Output the (x, y) coordinate of the center of the cell containing the given text.  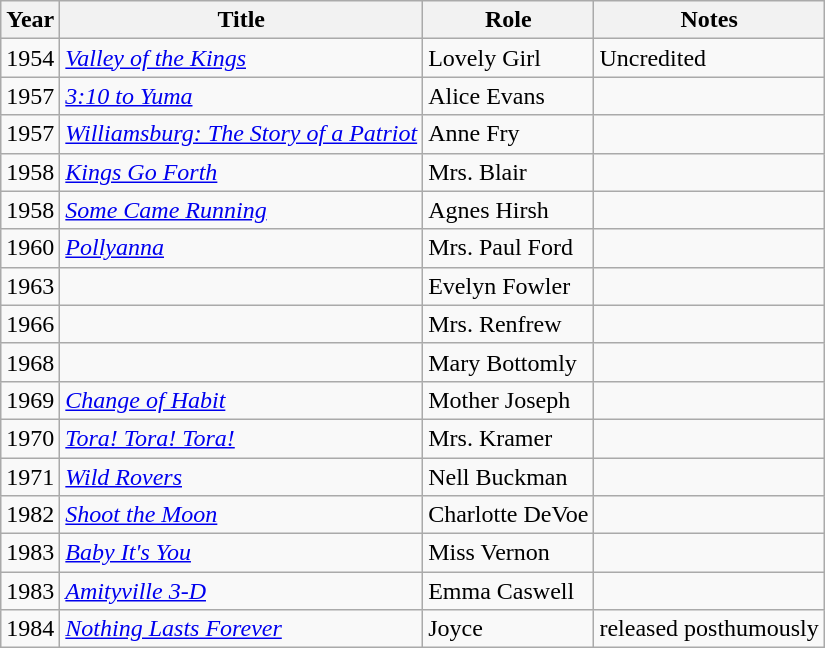
Year (30, 20)
Lovely Girl (508, 58)
1968 (30, 362)
Shoot the Moon (242, 515)
Wild Rovers (242, 477)
Some Came Running (242, 210)
Evelyn Fowler (508, 286)
Williamsburg: The Story of a Patriot (242, 134)
Anne Fry (508, 134)
Title (242, 20)
1984 (30, 629)
Mary Bottomly (508, 362)
Mother Joseph (508, 400)
Tora! Tora! Tora! (242, 438)
Alice Evans (508, 96)
1982 (30, 515)
Role (508, 20)
1971 (30, 477)
released posthumously (709, 629)
1954 (30, 58)
Valley of the Kings (242, 58)
Baby It's You (242, 553)
Nell Buckman (508, 477)
1970 (30, 438)
Charlotte DeVoe (508, 515)
Pollyanna (242, 248)
Amityville 3-D (242, 591)
Miss Vernon (508, 553)
1963 (30, 286)
Mrs. Kramer (508, 438)
Nothing Lasts Forever (242, 629)
Uncredited (709, 58)
1969 (30, 400)
Change of Habit (242, 400)
Notes (709, 20)
1966 (30, 324)
Emma Caswell (508, 591)
Mrs. Renfrew (508, 324)
Kings Go Forth (242, 172)
Agnes Hirsh (508, 210)
Joyce (508, 629)
3:10 to Yuma (242, 96)
Mrs. Paul Ford (508, 248)
Mrs. Blair (508, 172)
1960 (30, 248)
